Scan for the cell matching the given text and deliver its (x, y) coordinate at center. 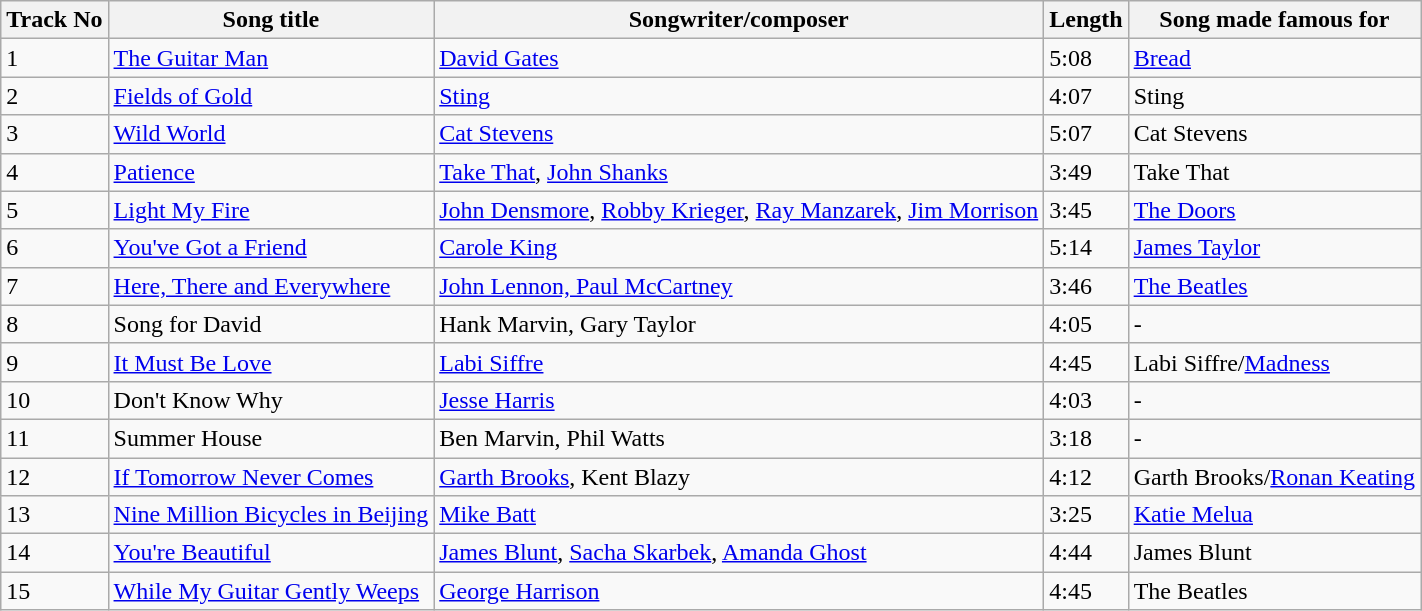
Song title (271, 20)
10 (54, 400)
You're Beautiful (271, 553)
Take That (1274, 172)
Carole King (739, 248)
Garth Brooks/Ronan Keating (1274, 477)
Here, There and Everywhere (271, 286)
4 (54, 172)
8 (54, 324)
If Tomorrow Never Comes (271, 477)
Song for David (271, 324)
John Densmore, Robby Krieger, Ray Manzarek, Jim Morrison (739, 210)
Patience (271, 172)
5 (54, 210)
6 (54, 248)
Mike Batt (739, 515)
It Must Be Love (271, 362)
2 (54, 96)
5:14 (1086, 248)
3:46 (1086, 286)
3:25 (1086, 515)
13 (54, 515)
Labi Siffre/Madness (1274, 362)
3:49 (1086, 172)
George Harrison (739, 591)
Song made famous for (1274, 20)
While My Guitar Gently Weeps (271, 591)
The Doors (1274, 210)
4:12 (1086, 477)
4:05 (1086, 324)
Length (1086, 20)
4:03 (1086, 400)
The Guitar Man (271, 58)
Summer House (271, 438)
3:45 (1086, 210)
Nine Million Bicycles in Beijing (271, 515)
3:18 (1086, 438)
Hank Marvin, Gary Taylor (739, 324)
15 (54, 591)
Ben Marvin, Phil Watts (739, 438)
James Taylor (1274, 248)
5:07 (1086, 134)
Songwriter/composer (739, 20)
Labi Siffre (739, 362)
7 (54, 286)
5:08 (1086, 58)
9 (54, 362)
4:44 (1086, 553)
Katie Melua (1274, 515)
Bread (1274, 58)
James Blunt (1274, 553)
James Blunt, Sacha Skarbek, Amanda Ghost (739, 553)
4:07 (1086, 96)
Fields of Gold (271, 96)
David Gates (739, 58)
You've Got a Friend (271, 248)
Light My Fire (271, 210)
Jesse Harris (739, 400)
12 (54, 477)
Don't Know Why (271, 400)
Track No (54, 20)
Wild World (271, 134)
3 (54, 134)
14 (54, 553)
11 (54, 438)
Garth Brooks, Kent Blazy (739, 477)
1 (54, 58)
John Lennon, Paul McCartney (739, 286)
Take That, John Shanks (739, 172)
